Scan for the cell matching the given text and deliver its (x, y) coordinate at center. 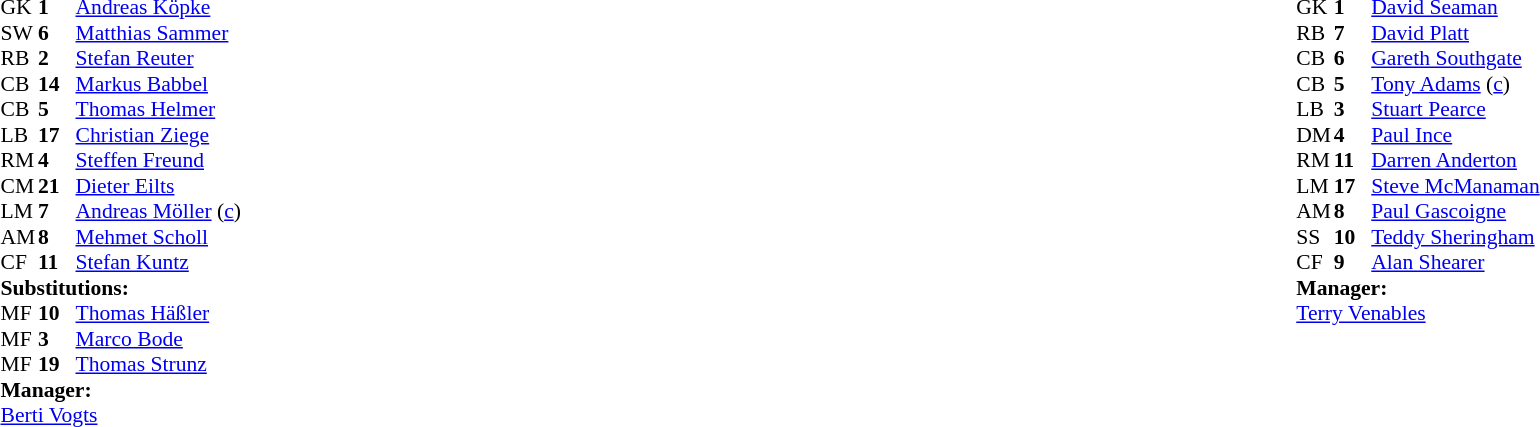
19 (57, 365)
14 (57, 84)
Thomas Strunz (158, 365)
Markus Babbel (158, 84)
Stefan Kuntz (158, 263)
Darren Anderton (1455, 161)
Paul Gascoigne (1455, 211)
Mehmet Scholl (158, 237)
Steve McManaman (1455, 186)
Christian Ziege (158, 135)
DM (1315, 135)
Stuart Pearce (1455, 109)
Teddy Sheringham (1455, 237)
2 (57, 59)
Stefan Reuter (158, 59)
Marco Bode (158, 339)
Terry Venables (1418, 313)
SW (19, 33)
Thomas Häßler (158, 313)
21 (57, 186)
Andreas Möller (c) (158, 211)
Dieter Eilts (158, 186)
Steffen Freund (158, 161)
9 (1353, 263)
CM (19, 186)
SS (1315, 237)
Tony Adams (c) (1455, 84)
Gareth Southgate (1455, 59)
Thomas Helmer (158, 109)
Matthias Sammer (158, 33)
David Platt (1455, 33)
Substitutions: (120, 288)
Alan Shearer (1455, 263)
Paul Ince (1455, 135)
